Capture the cell that displays the provided text and extract its [x, y] central coordinate. 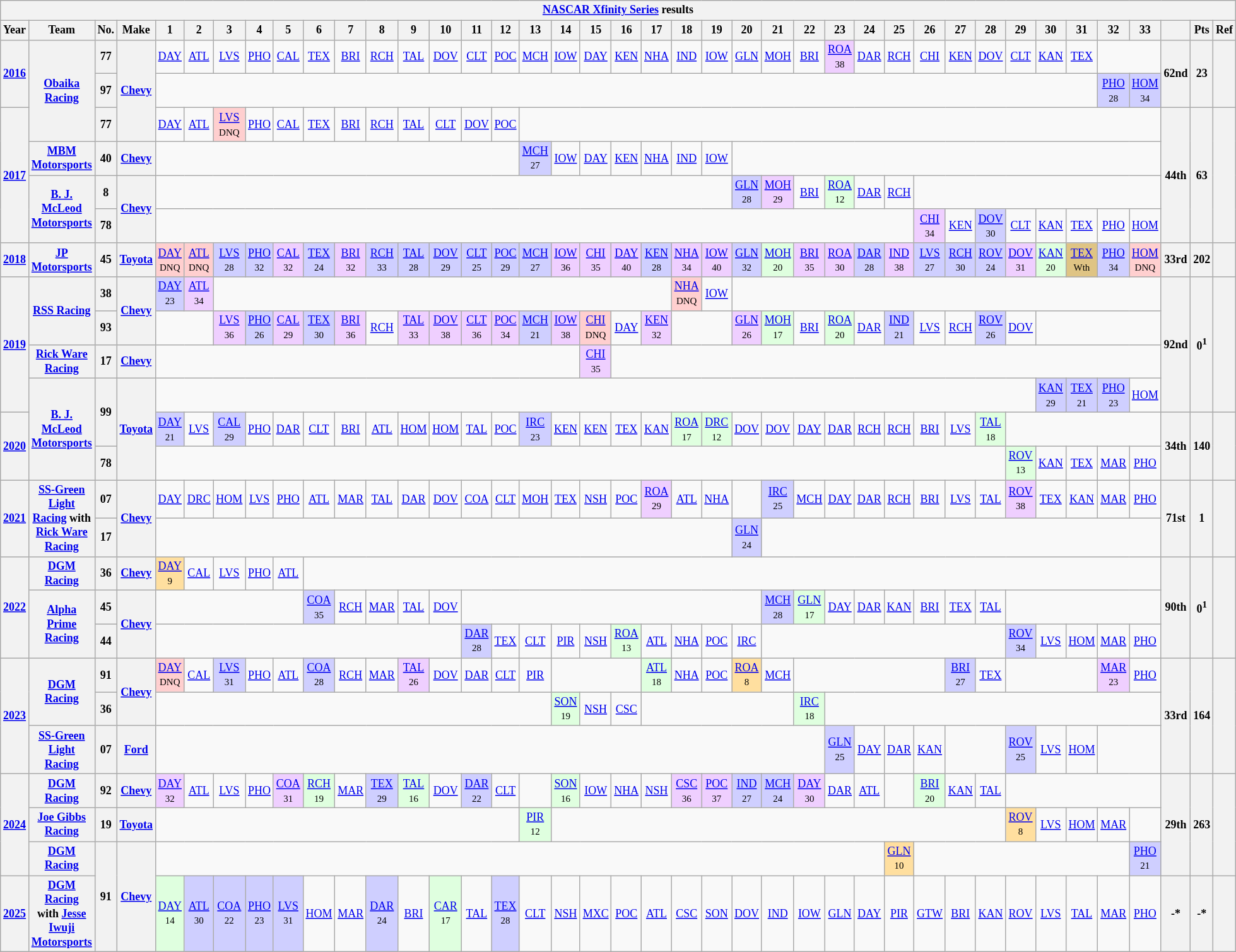
RSS Racing [62, 310]
164 [1202, 716]
DAY32 [170, 791]
No. [106, 30]
HOM34 [1146, 91]
IRC25 [777, 500]
2020 [15, 445]
2018 [15, 260]
TAL33 [414, 327]
HOMDNQ [1146, 260]
TEX21 [1081, 396]
DAR22 [477, 791]
PHO34 [1114, 260]
63 [1202, 175]
JP Motorsports [62, 260]
GLN26 [747, 327]
18 [686, 30]
MAR23 [1114, 675]
IOW36 [566, 260]
RCH30 [960, 260]
DAY40 [627, 260]
KAN20 [1051, 260]
BRI36 [351, 327]
ROV26 [991, 327]
GLN32 [747, 260]
2017 [15, 175]
DOV31 [1021, 260]
71st [1176, 519]
LVS27 [930, 260]
ROV38 [1021, 500]
ROA13 [627, 641]
32 [1114, 30]
CHI34 [930, 226]
KAN29 [1051, 396]
28 [991, 30]
97 [106, 91]
14 [566, 30]
CAR17 [445, 914]
COA35 [319, 608]
DAR24 [382, 914]
40 [106, 158]
IRC18 [809, 709]
93 [106, 327]
2024 [15, 825]
DRC [199, 500]
ATLDNQ [199, 260]
TEX28 [505, 914]
3 [230, 30]
2 [199, 30]
COA [477, 500]
99 [106, 413]
DAY23 [170, 294]
GLN24 [747, 538]
Make [136, 30]
BRI35 [809, 260]
BRI32 [351, 260]
IND27 [747, 791]
MOH29 [777, 192]
25 [899, 30]
202 [1202, 260]
CAL32 [288, 260]
NHA34 [686, 260]
44th [1176, 175]
140 [1202, 445]
CHIDNQ [596, 327]
ROA29 [657, 500]
2025 [15, 914]
7 [351, 30]
ROA30 [840, 260]
POC37 [717, 791]
30 [1051, 30]
TEXWth [1081, 260]
ATL34 [199, 294]
GLN28 [747, 192]
CLT25 [477, 260]
GLN17 [809, 608]
POC34 [505, 327]
Alpha Prime Racing [62, 625]
DAY14 [170, 914]
29 [1021, 30]
LVSDNQ [230, 124]
SON [717, 914]
GTW [930, 914]
DAY9 [170, 573]
ROV34 [1021, 641]
92 [106, 791]
ROV24 [991, 260]
PHO21 [1146, 859]
NASCAR Xfinity Series results [618, 10]
Ref [1225, 30]
5 [288, 30]
MOH17 [777, 327]
6 [319, 30]
ROA12 [840, 192]
38 [106, 294]
24 [869, 30]
13 [535, 30]
RCH19 [319, 791]
ROV25 [1021, 749]
2016 [15, 73]
DGM Racing with Jesse Iwuji Motorsports [62, 914]
CSC36 [686, 791]
RCH33 [382, 260]
BRI27 [960, 675]
ROV [1021, 914]
DRC12 [717, 429]
4 [260, 30]
IND38 [899, 260]
CHI [930, 57]
Year [15, 30]
9 [414, 30]
16 [627, 30]
10 [445, 30]
IOW40 [717, 260]
ROA20 [840, 327]
MCH28 [777, 608]
POC29 [505, 260]
KEN32 [657, 327]
33 [1146, 30]
SON16 [566, 791]
LVS36 [230, 327]
CLT36 [477, 327]
15 [596, 30]
DOV30 [991, 226]
ROV13 [1021, 463]
21 [777, 30]
ROV8 [1021, 825]
IND21 [899, 327]
62nd [1176, 73]
2019 [15, 344]
PIR12 [535, 825]
COA31 [288, 791]
TEX24 [319, 260]
TAL28 [414, 260]
TAL18 [991, 429]
Ford [136, 749]
MOH20 [777, 260]
Team [62, 30]
TEX29 [382, 791]
92nd [1176, 344]
29th [1176, 825]
GLN25 [840, 749]
LVS28 [230, 260]
MCH24 [777, 791]
22 [809, 30]
Pts [1202, 30]
DAY30 [809, 791]
DOV29 [445, 260]
263 [1202, 825]
Joe Gibbs Racing [62, 825]
IRC [747, 641]
12 [505, 30]
2021 [15, 519]
IOW38 [566, 327]
SON19 [566, 709]
11 [477, 30]
2022 [15, 607]
GLN10 [899, 859]
90th [1176, 607]
Rick Ware Racing [62, 361]
COA22 [230, 914]
PHO32 [260, 260]
ROA8 [747, 675]
IRC23 [535, 429]
2023 [15, 716]
Obaika Racing [62, 91]
TAL16 [414, 791]
44 [106, 641]
27 [960, 30]
NHADNQ [686, 294]
31 [1081, 30]
TEX30 [319, 327]
MCH21 [535, 327]
ROA38 [840, 57]
26 [930, 30]
20 [747, 30]
ATL18 [657, 675]
COA28 [319, 675]
KEN28 [657, 260]
DOV38 [445, 327]
BRI20 [930, 791]
PHO26 [260, 327]
PHO28 [1114, 91]
DAY21 [170, 429]
ATL30 [199, 914]
ROA17 [686, 429]
SS-Green Light Racing with Rick Ware Racing [62, 519]
MXC [596, 914]
34th [1176, 445]
MBM Motorsports [62, 158]
SS-Green Light Racing [62, 749]
TAL26 [414, 675]
